For the text-containing cell, return its midpoint in [X, Y] coordinate format. 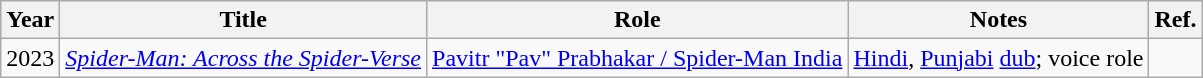
Year [30, 20]
2023 [30, 58]
Spider-Man: Across the Spider-Verse [244, 58]
Pavitr "Pav" Prabhakar / Spider-Man India [638, 58]
Hindi, Punjabi dub; voice role [998, 58]
Role [638, 20]
Ref. [1176, 20]
Title [244, 20]
Notes [998, 20]
